Provide the (X, Y) coordinate of the cell's center where the given text is located.  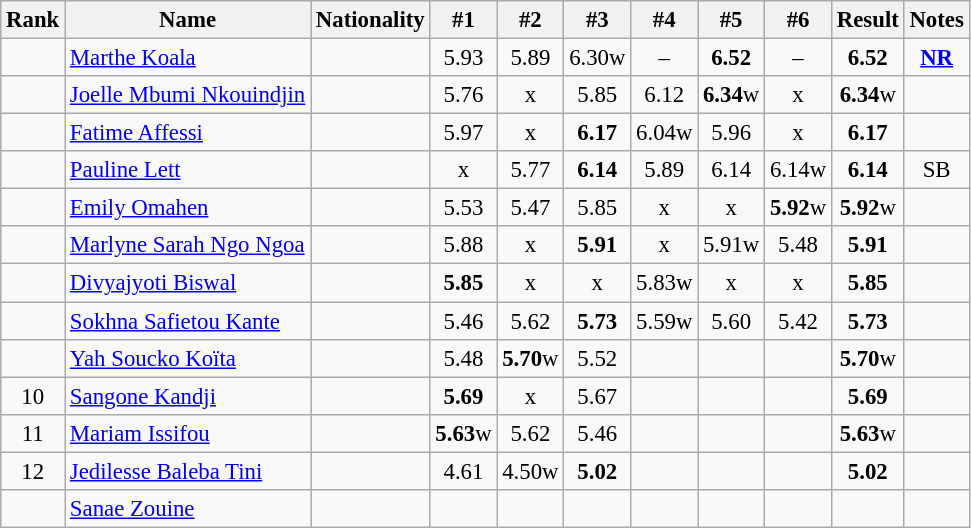
5.59w (664, 321)
5.52 (598, 358)
10 (33, 396)
Mariam Issifou (188, 433)
Fatime Affessi (188, 133)
5.67 (598, 396)
Name (188, 20)
Sangone Kandji (188, 396)
6.12 (664, 95)
11 (33, 433)
4.50w (530, 471)
#4 (664, 20)
Rank (33, 20)
5.96 (732, 133)
Joelle Mbumi Nkouindjin (188, 95)
Result (868, 20)
Marlyne Sarah Ngo Ngoa (188, 245)
6.14w (798, 170)
Sanae Zouine (188, 509)
NR (936, 58)
#3 (598, 20)
5.93 (464, 58)
12 (33, 471)
5.77 (530, 170)
Sokhna Safietou Kante (188, 321)
Notes (936, 20)
#1 (464, 20)
5.76 (464, 95)
6.30w (598, 58)
#2 (530, 20)
Divyajyoti Biswal (188, 283)
Nationality (370, 20)
5.83w (664, 283)
#5 (732, 20)
5.60 (732, 321)
6.04w (664, 133)
4.61 (464, 471)
5.91w (732, 245)
5.97 (464, 133)
Pauline Lett (188, 170)
SB (936, 170)
Marthe Koala (188, 58)
#6 (798, 20)
Jedilesse Baleba Tini (188, 471)
5.47 (530, 208)
Emily Omahen (188, 208)
Yah Soucko Koïta (188, 358)
5.42 (798, 321)
5.53 (464, 208)
5.88 (464, 245)
